Scan for the cell matching the given text and deliver its [X, Y] coordinate at center. 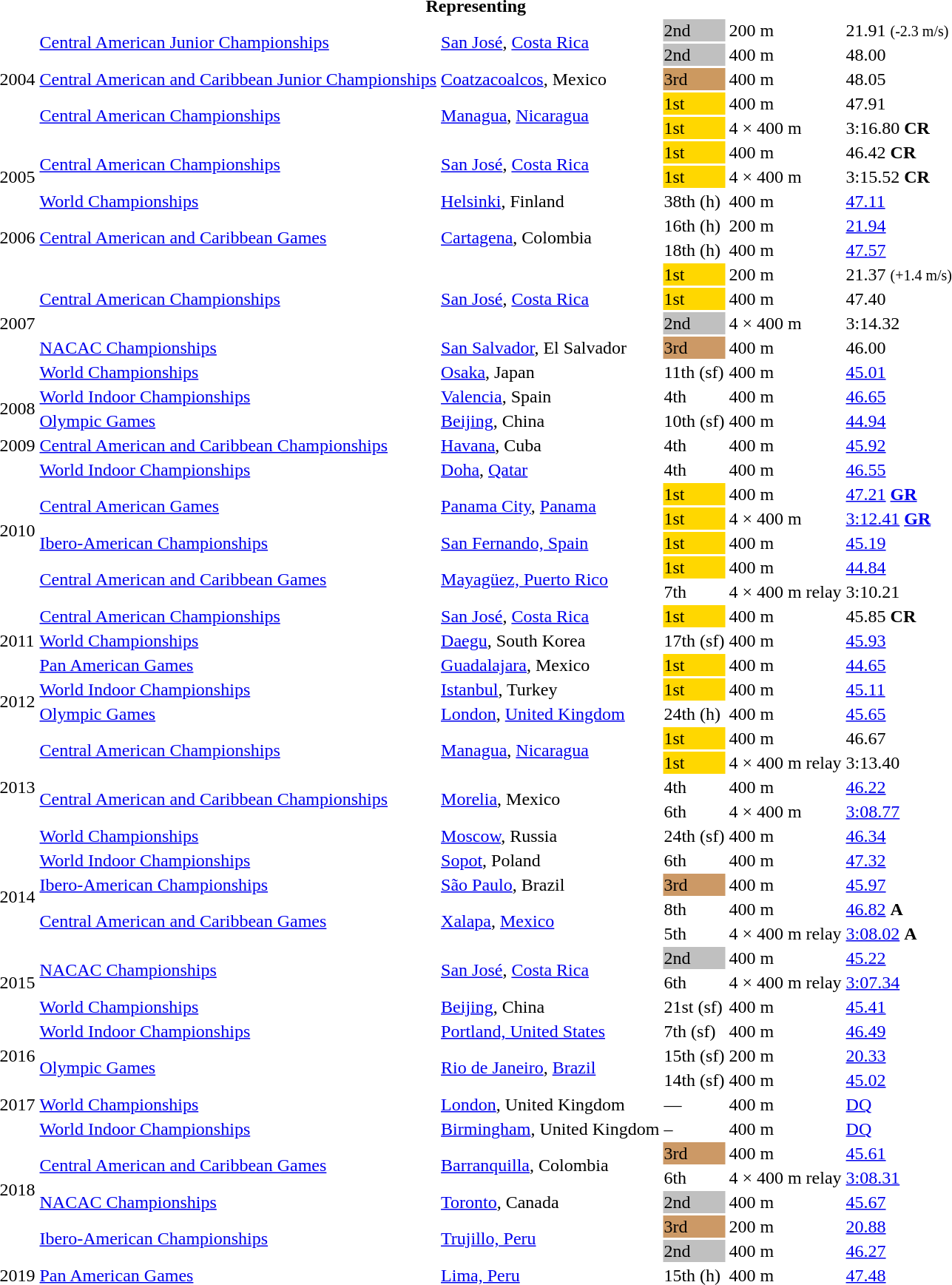
São Paulo, Brazil [550, 885]
10th (sf) [694, 421]
15th (sf) [694, 1056]
Barranquilla, Colombia [550, 1166]
24th (sf) [694, 836]
Istanbul, Turkey [550, 689]
Mayagüez, Puerto Rico [550, 580]
– [694, 1129]
5th [694, 934]
38th (h) [694, 201]
Guadalajara, Mexico [550, 665]
18th (h) [694, 250]
Central American Games [238, 506]
Rio de Janeiro, Brazil [550, 1068]
16th (h) [694, 226]
Central American and Caribbean Junior Championships [238, 79]
14th (sf) [694, 1080]
Portland, United States [550, 1031]
8th [694, 909]
Helsinki, Finland [550, 201]
Moscow, Russia [550, 836]
— [694, 1104]
Birmingham, United Kingdom [550, 1129]
7th (sf) [694, 1031]
Toronto, Canada [550, 1202]
Pan American Games [238, 665]
Havana, Cuba [550, 445]
7th [694, 592]
Coatzacoalcos, Mexico [550, 79]
11th (sf) [694, 372]
Sopot, Poland [550, 860]
Central American Junior Championships [238, 43]
Xalapa, Mexico [550, 922]
Daegu, South Korea [550, 641]
21st (sf) [694, 1007]
San Fernando, Spain [550, 543]
Osaka, Japan [550, 372]
San Salvador, El Salvador [550, 348]
24th (h) [694, 714]
Valencia, Spain [550, 397]
17th (sf) [694, 641]
Cartagena, Colombia [550, 238]
Panama City, Panama [550, 506]
Doha, Qatar [550, 470]
Morelia, Mexico [550, 799]
Trujillo, Peru [550, 1238]
